Pinpoint the cell where the given text exists, returning its (x, y) midpoint coordinate. 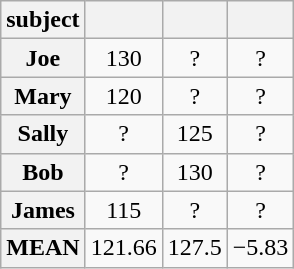
MEAN (43, 248)
Bob (43, 172)
115 (124, 210)
subject (43, 20)
125 (194, 134)
121.66 (124, 248)
127.5 (194, 248)
James (43, 210)
−5.83 (260, 248)
120 (124, 96)
Mary (43, 96)
Sally (43, 134)
Joe (43, 58)
